Identify which cell holds the provided text, then report its [X, Y] central coordinate. 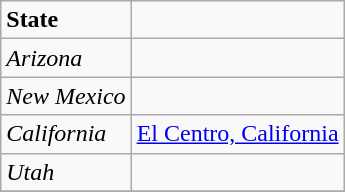
New Mexico [66, 96]
California [66, 134]
El Centro, California [238, 134]
State [66, 20]
Arizona [66, 58]
Utah [66, 172]
